Provide the (x, y) coordinate of the cell's center where the given text is located.  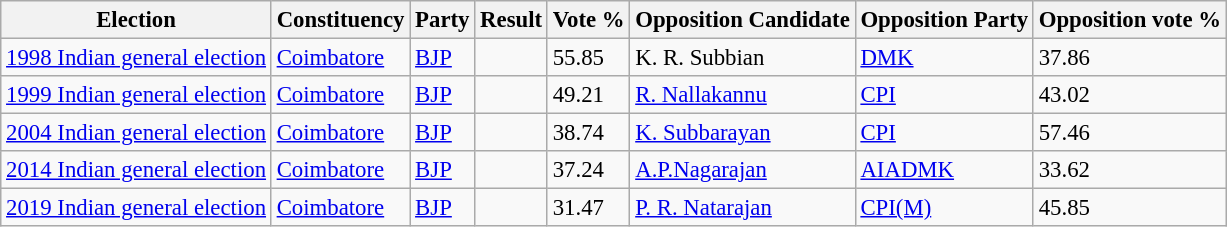
31.47 (588, 208)
Vote % (588, 20)
Constituency (340, 20)
Party (442, 20)
K. Subbarayan (742, 133)
AIADMK (944, 170)
Opposition Candidate (742, 20)
Result (512, 20)
DMK (944, 58)
2014 Indian general election (136, 170)
CPI(M) (944, 208)
37.24 (588, 170)
R. Nallakannu (742, 95)
45.85 (1130, 208)
2004 Indian general election (136, 133)
1998 Indian general election (136, 58)
2019 Indian general election (136, 208)
Opposition vote % (1130, 20)
K. R. Subbian (742, 58)
P. R. Natarajan (742, 208)
33.62 (1130, 170)
37.86 (1130, 58)
38.74 (588, 133)
A.P.Nagarajan (742, 170)
Election (136, 20)
57.46 (1130, 133)
1999 Indian general election (136, 95)
Opposition Party (944, 20)
55.85 (588, 58)
49.21 (588, 95)
43.02 (1130, 95)
